From the cell containing the given text, extract its center point as (X, Y) coordinate. 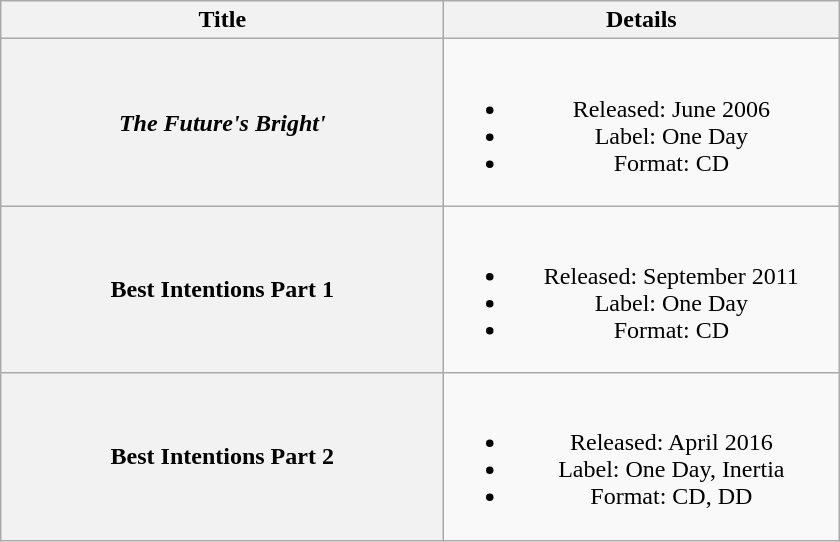
The Future's Bright' (222, 122)
Released: April 2016Label: One Day, InertiaFormat: CD, DD (642, 456)
Best Intentions Part 1 (222, 290)
Title (222, 20)
Released: June 2006Label: One DayFormat: CD (642, 122)
Released: September 2011Label: One DayFormat: CD (642, 290)
Best Intentions Part 2 (222, 456)
Details (642, 20)
